Scan for the cell matching the given text and deliver its [x, y] coordinate at center. 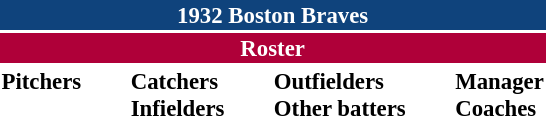
1932 Boston Braves [272, 15]
Roster [272, 48]
